Return (x, y) of the center of cell containing provided text 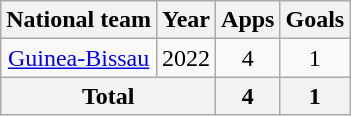
National team (79, 20)
Total (108, 96)
Guinea-Bissau (79, 58)
Year (186, 20)
Apps (248, 20)
2022 (186, 58)
Goals (315, 20)
